Search for the cell housing the specified text and yield its (x, y) center coordinate. 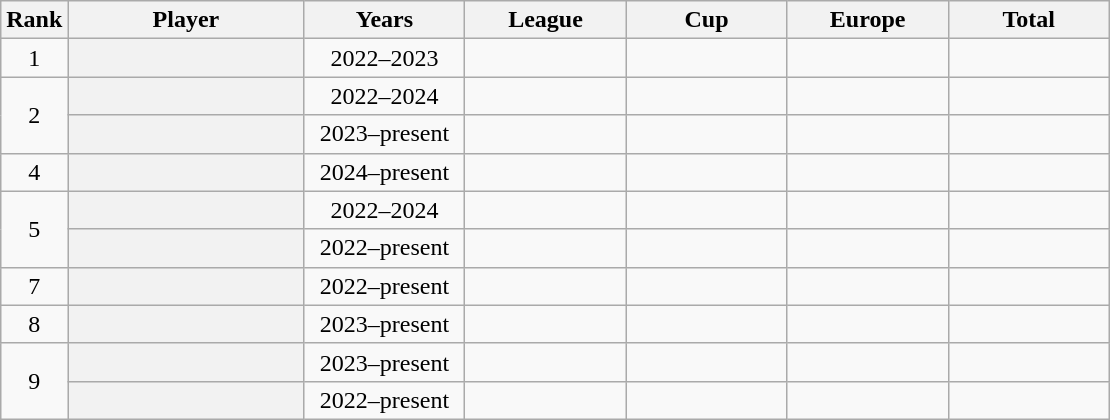
7 (34, 286)
Player (186, 20)
1 (34, 58)
5 (34, 229)
8 (34, 324)
2 (34, 115)
Europe (868, 20)
4 (34, 172)
2022–2023 (384, 58)
Years (384, 20)
Total (1028, 20)
2024–present (384, 172)
League (546, 20)
Rank (34, 20)
9 (34, 381)
Cup (706, 20)
